Detect which cell encompasses the target text, then output its [X, Y] center coordinate. 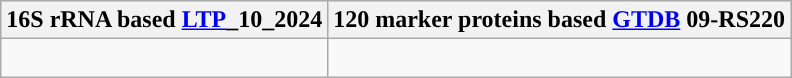
16S rRNA based LTP_10_2024 [164, 20]
120 marker proteins based GTDB 09-RS220 [560, 20]
